From the cell containing the given text, extract its center point as [X, Y] coordinate. 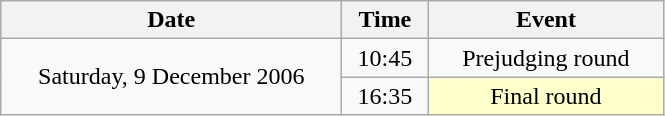
Saturday, 9 December 2006 [172, 77]
Final round [546, 96]
10:45 [385, 58]
Time [385, 20]
Prejudging round [546, 58]
Event [546, 20]
Date [172, 20]
16:35 [385, 96]
